From the cell containing the given text, extract its center point as (x, y) coordinate. 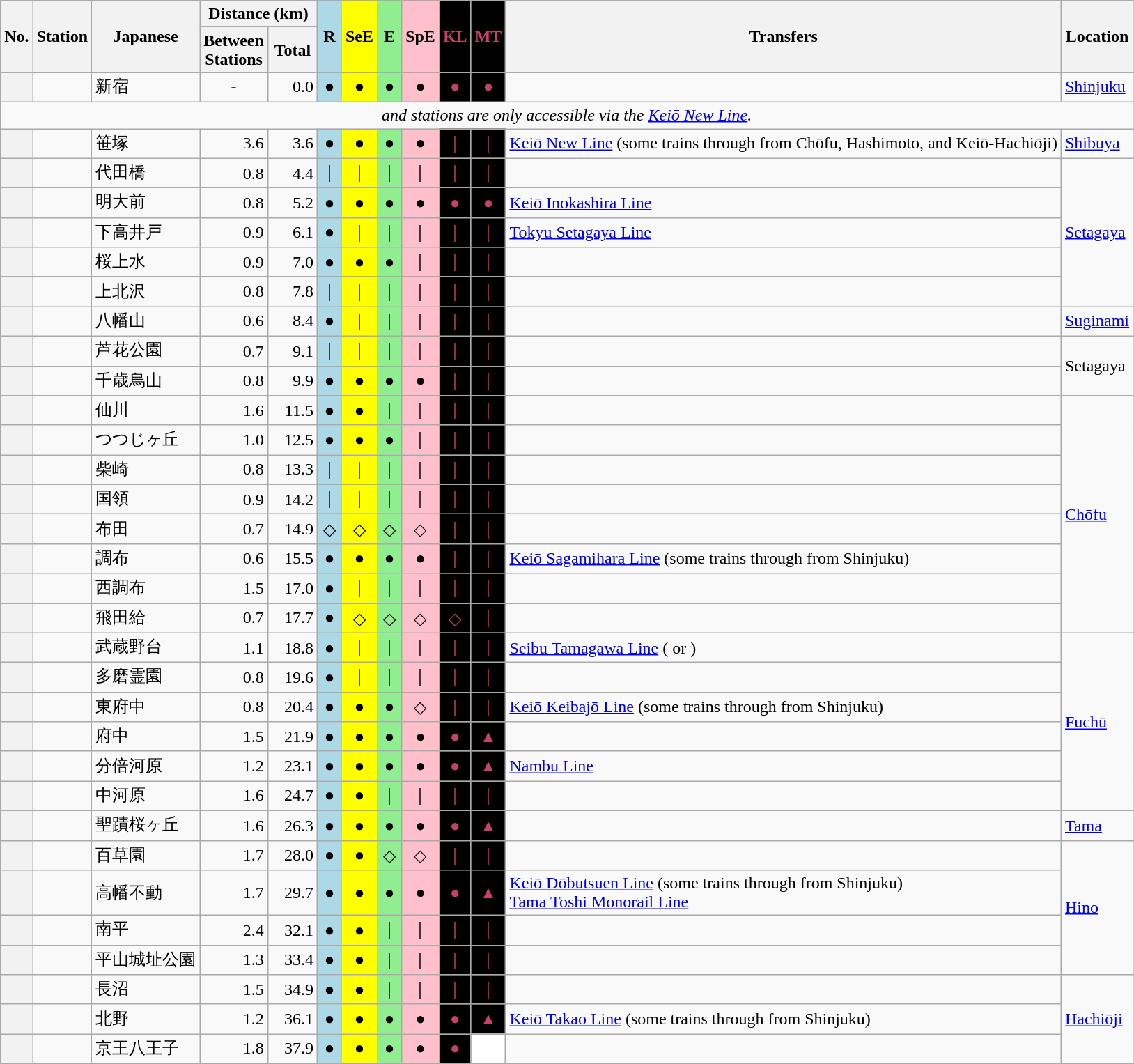
- (234, 88)
23.1 (293, 766)
2.4 (234, 931)
R (329, 36)
明大前 (146, 203)
21.9 (293, 737)
武蔵野台 (146, 648)
Station (62, 36)
Keiō Keibajō Line (some trains through from Shinjuku) (784, 707)
12.5 (293, 440)
BetweenStations (234, 50)
0.0 (293, 88)
7.8 (293, 291)
Hino (1096, 907)
仙川 (146, 411)
布田 (146, 530)
Japanese (146, 36)
Location (1096, 36)
14.9 (293, 530)
33.4 (293, 960)
百草園 (146, 856)
Seibu Tamagawa Line ( or ) (784, 648)
芦花公園 (146, 351)
Suginami (1096, 322)
Keiō Dōbutsuen Line (some trains through from Shinjuku) Tama Toshi Monorail Line (784, 893)
MT (488, 36)
4.4 (293, 173)
聖蹟桜ヶ丘 (146, 825)
Hachiōji (1096, 1019)
1.8 (234, 1049)
Keiō Inokashira Line (784, 203)
7.0 (293, 262)
千歳烏山 (146, 380)
国領 (146, 499)
28.0 (293, 856)
Total (293, 50)
Tokyu Setagaya Line (784, 233)
柴崎 (146, 470)
SeE (359, 36)
36.1 (293, 1019)
代田橋 (146, 173)
笹塚 (146, 144)
and stations are only accessible via the Keiō New Line. (567, 115)
1.3 (234, 960)
20.4 (293, 707)
下高井戸 (146, 233)
29.7 (293, 893)
32.1 (293, 931)
1.1 (234, 648)
17.0 (293, 588)
Distance (km) (259, 14)
Transfers (784, 36)
八幡山 (146, 322)
11.5 (293, 411)
19.6 (293, 677)
Tama (1096, 825)
Nambu Line (784, 766)
34.9 (293, 989)
15.5 (293, 559)
18.8 (293, 648)
8.4 (293, 322)
17.7 (293, 619)
6.1 (293, 233)
調布 (146, 559)
KL (455, 36)
飛田給 (146, 619)
つつじヶ丘 (146, 440)
平山城址公園 (146, 960)
長沼 (146, 989)
Shibuya (1096, 144)
24.7 (293, 796)
37.9 (293, 1049)
SpE (421, 36)
E (390, 36)
中河原 (146, 796)
Keiō Sagamihara Line (some trains through from Shinjuku) (784, 559)
Shinjuku (1096, 88)
北野 (146, 1019)
多磨霊園 (146, 677)
京王八王子 (146, 1049)
南平 (146, 931)
府中 (146, 737)
9.9 (293, 380)
高幡不動 (146, 893)
上北沢 (146, 291)
Fuchū (1096, 722)
14.2 (293, 499)
西調布 (146, 588)
1.0 (234, 440)
東府中 (146, 707)
5.2 (293, 203)
Keiō New Line (some trains through from Chōfu, Hashimoto, and Keiō-Hachiōji) (784, 144)
26.3 (293, 825)
Chōfu (1096, 514)
No. (17, 36)
桜上水 (146, 262)
9.1 (293, 351)
新宿 (146, 88)
13.3 (293, 470)
Keiō Takao Line (some trains through from Shinjuku) (784, 1019)
分倍河原 (146, 766)
